Extract the (x, y) coordinate from the center of the cell holding the provided text.  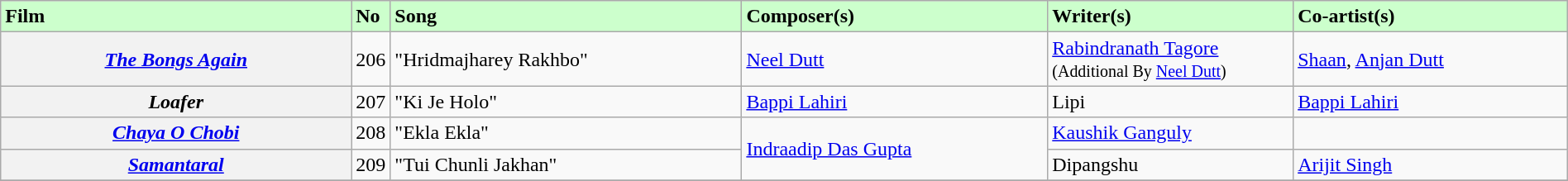
Lipi (1171, 102)
Dipangshu (1171, 164)
"Tui Chunli Jakhan" (566, 164)
207 (370, 102)
"Hridmajharey Rakhbo" (566, 60)
The Bongs Again (176, 60)
Samantaral (176, 164)
Song (566, 17)
Indraadip Das Gupta (895, 149)
Writer(s) (1171, 17)
209 (370, 164)
No (370, 17)
Rabindranath Tagore(Additional By Neel Dutt) (1171, 60)
Kaushik Ganguly (1171, 133)
206 (370, 60)
Arijit Singh (1431, 164)
Shaan, Anjan Dutt (1431, 60)
Film (176, 17)
Neel Dutt (895, 60)
Loafer (176, 102)
"Ekla Ekla" (566, 133)
Co-artist(s) (1431, 17)
Composer(s) (895, 17)
208 (370, 133)
"Ki Je Holo" (566, 102)
Chaya O Chobi (176, 133)
